Determine the (x, y) coordinate at the center of the cell enclosing the given text.  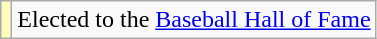
Elected to the Baseball Hall of Fame (194, 20)
